Return (X, Y) of the center of cell containing provided text 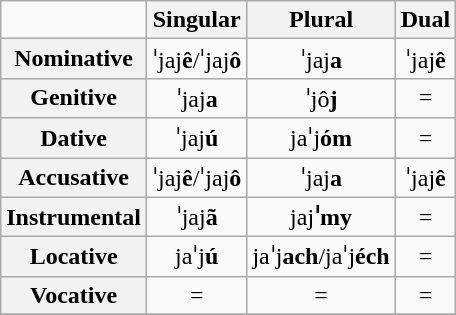
jajˈmy (321, 217)
jaˈjóm (321, 138)
ˈjajú (196, 138)
Dative (74, 138)
ˈjôj (321, 98)
jaˈjach/jaˈjéch (321, 257)
Plural (321, 20)
Locative (74, 257)
Vocative (74, 295)
Nominative (74, 59)
Accusative (74, 178)
Genitive (74, 98)
Dual (425, 20)
Instrumental (74, 217)
Singular (196, 20)
jaˈjú (196, 257)
ˈjajã (196, 217)
